Output the [x, y] coordinate of the center of the cell containing the given text.  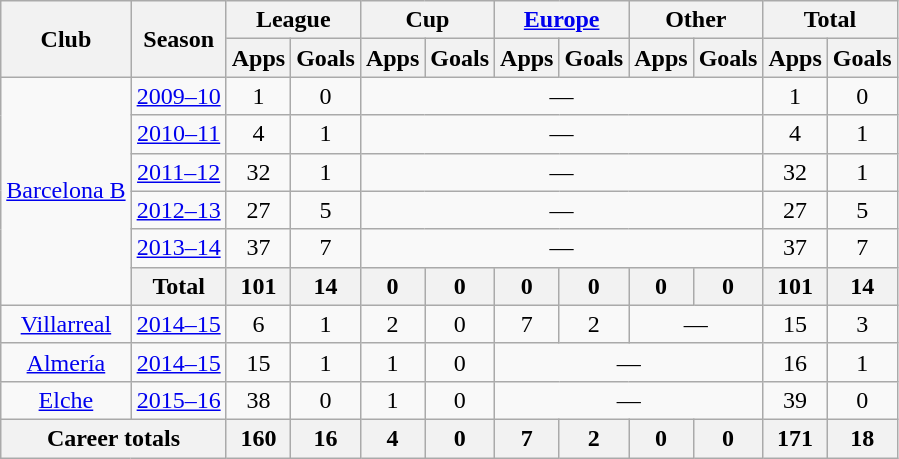
Villarreal [66, 324]
18 [862, 438]
2013–14 [178, 248]
Almería [66, 362]
39 [795, 400]
38 [258, 400]
2011–12 [178, 172]
Career totals [114, 438]
Club [66, 39]
6 [258, 324]
2015–16 [178, 400]
2012–13 [178, 210]
Cup [427, 20]
League [293, 20]
Elche [66, 400]
Europe [562, 20]
2010–11 [178, 134]
Season [178, 39]
3 [862, 324]
171 [795, 438]
2009–10 [178, 96]
Barcelona B [66, 191]
Other [696, 20]
160 [258, 438]
